Extract the [X, Y] coordinate from the center of the cell holding the provided text.  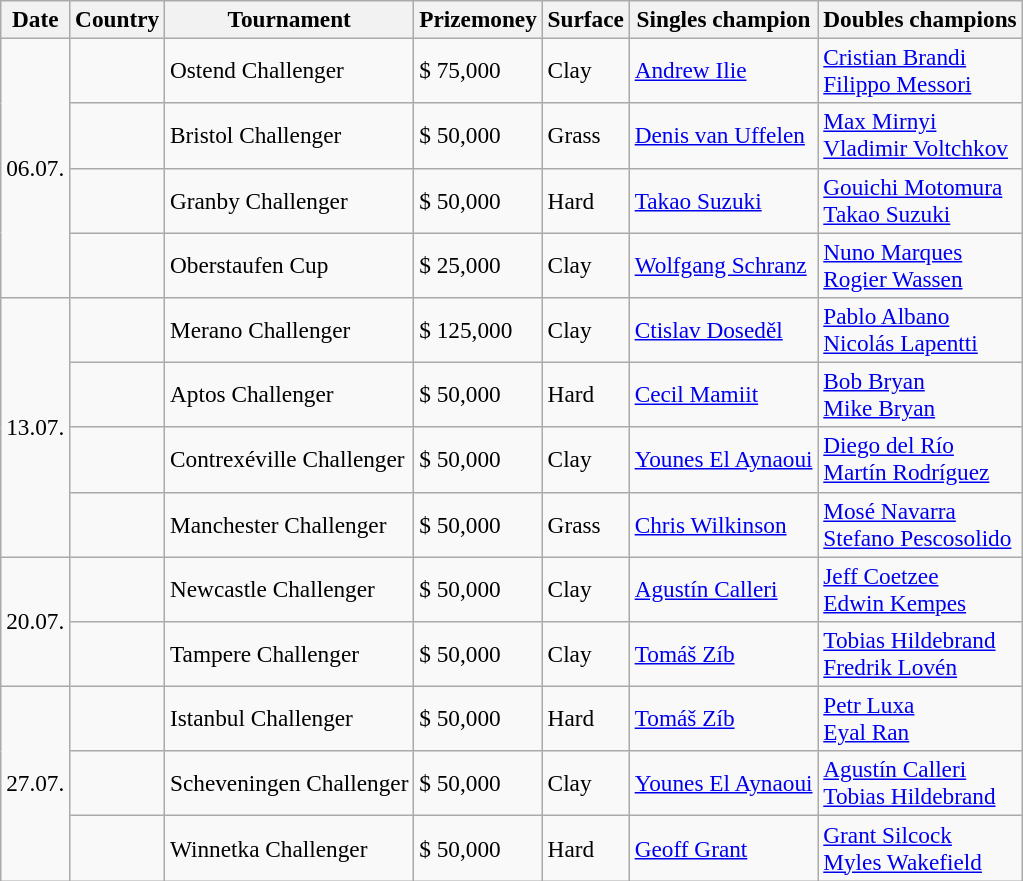
06.07. [36, 168]
Takao Suzuki [724, 200]
Contrexéville Challenger [290, 460]
Agustín Calleri Tobias Hildebrand [920, 784]
Date [36, 19]
Grant Silcock Myles Wakefield [920, 848]
Bristol Challenger [290, 136]
Max Mirnyi Vladimir Voltchkov [920, 136]
Andrew Ilie [724, 70]
Geoff Grant [724, 848]
Cecil Mamiit [724, 394]
Bob Bryan Mike Bryan [920, 394]
Ctislav Doseděl [724, 330]
Newcastle Challenger [290, 588]
Denis van Uffelen [724, 136]
Ostend Challenger [290, 70]
Istanbul Challenger [290, 718]
$ 25,000 [478, 264]
Agustín Calleri [724, 588]
Tampere Challenger [290, 654]
Singles champion [724, 19]
27.07. [36, 783]
20.07. [36, 621]
Diego del Río Martín Rodríguez [920, 460]
Gouichi Motomura Takao Suzuki [920, 200]
Country [118, 19]
Tournament [290, 19]
Granby Challenger [290, 200]
Merano Challenger [290, 330]
Chris Wilkinson [724, 524]
Pablo Albano Nicolás Lapentti [920, 330]
Cristian Brandi Filippo Messori [920, 70]
Nuno Marques Rogier Wassen [920, 264]
Tobias Hildebrand Fredrik Lovén [920, 654]
Mosé Navarra Stefano Pescosolido [920, 524]
Aptos Challenger [290, 394]
Doubles champions [920, 19]
$ 125,000 [478, 330]
Jeff Coetzee Edwin Kempes [920, 588]
13.07. [36, 426]
Manchester Challenger [290, 524]
Winnetka Challenger [290, 848]
Surface [586, 19]
Petr Luxa Eyal Ran [920, 718]
$ 75,000 [478, 70]
Prizemoney [478, 19]
Scheveningen Challenger [290, 784]
Oberstaufen Cup [290, 264]
Wolfgang Schranz [724, 264]
